Output the [X, Y] coordinate of the center of the cell containing the given text.  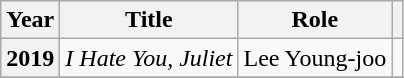
I Hate You, Juliet [149, 58]
Lee Young-joo [315, 58]
Title [149, 20]
2019 [30, 58]
Role [315, 20]
Year [30, 20]
